For the text-containing cell, return its midpoint in (x, y) coordinate format. 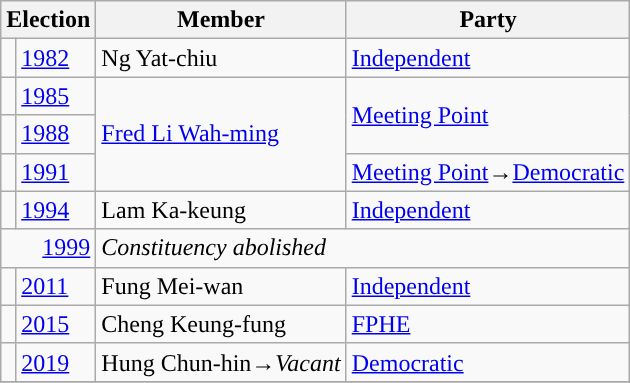
Lam Ka-keung (221, 210)
Election (48, 20)
FPHE (488, 324)
1994 (56, 210)
Meeting Point (488, 115)
1999 (48, 248)
Democratic (488, 362)
2015 (56, 324)
Party (488, 20)
Hung Chun-hin→Vacant (221, 362)
1988 (56, 134)
2011 (56, 286)
Member (221, 20)
Cheng Keung-fung (221, 324)
1982 (56, 58)
Meeting Point→Democratic (488, 172)
1991 (56, 172)
1985 (56, 96)
Fung Mei-wan (221, 286)
Constituency abolished (363, 248)
Fred Li Wah-ming (221, 134)
2019 (56, 362)
Ng Yat-chiu (221, 58)
